Output the (X, Y) coordinate of the center of the cell containing the given text.  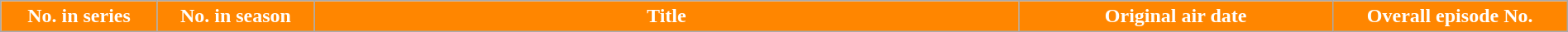
Original air date (1176, 16)
Overall episode No. (1450, 16)
Title (667, 16)
No. in series (79, 16)
No. in season (235, 16)
